Pinpoint the cell where the given text exists, returning its [X, Y] midpoint coordinate. 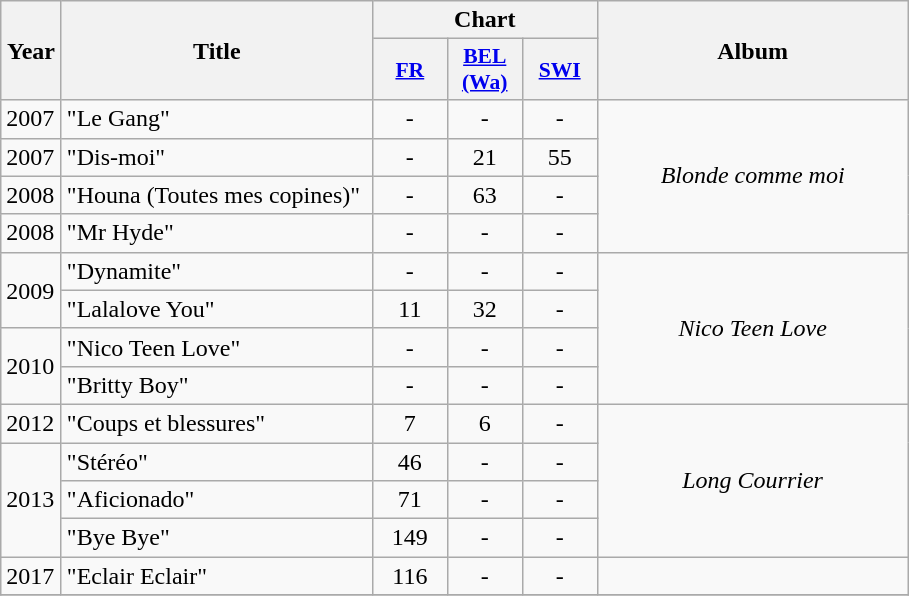
2010 [32, 366]
55 [560, 157]
32 [484, 309]
11 [410, 309]
"Dynamite" [216, 271]
"Houna (Toutes mes copines)" [216, 195]
"Nico Teen Love" [216, 347]
21 [484, 157]
"Lalalove You" [216, 309]
2017 [32, 576]
2009 [32, 290]
71 [410, 500]
Chart [484, 20]
"Britty Boy" [216, 385]
"Dis-moi" [216, 157]
BEL (Wa) [484, 70]
"Bye Bye" [216, 538]
2012 [32, 423]
116 [410, 576]
"Coups et blessures" [216, 423]
"Mr Hyde" [216, 233]
Title [216, 50]
63 [484, 195]
"Le Gang" [216, 119]
FR [410, 70]
Album [752, 50]
149 [410, 538]
6 [484, 423]
Nico Teen Love [752, 328]
SWI [560, 70]
2013 [32, 499]
"Aficionado" [216, 500]
Year [32, 50]
"Stéréo" [216, 461]
Blonde comme moi [752, 176]
Long Courrier [752, 480]
7 [410, 423]
46 [410, 461]
"Eclair Eclair" [216, 576]
